Output the [X, Y] coordinate of the center of the cell containing the given text.  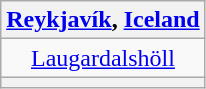
Laugardalshöll [103, 58]
Reykjavík, Iceland [103, 20]
